Search for the cell housing the specified text and yield its [x, y] center coordinate. 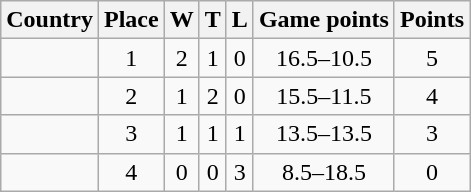
T [212, 20]
8.5–18.5 [324, 172]
15.5–11.5 [324, 96]
Place [131, 20]
13.5–13.5 [324, 134]
5 [432, 58]
L [240, 20]
Points [432, 20]
Country [50, 20]
16.5–10.5 [324, 58]
W [182, 20]
Game points [324, 20]
